Search for the cell housing the specified text and yield its (X, Y) center coordinate. 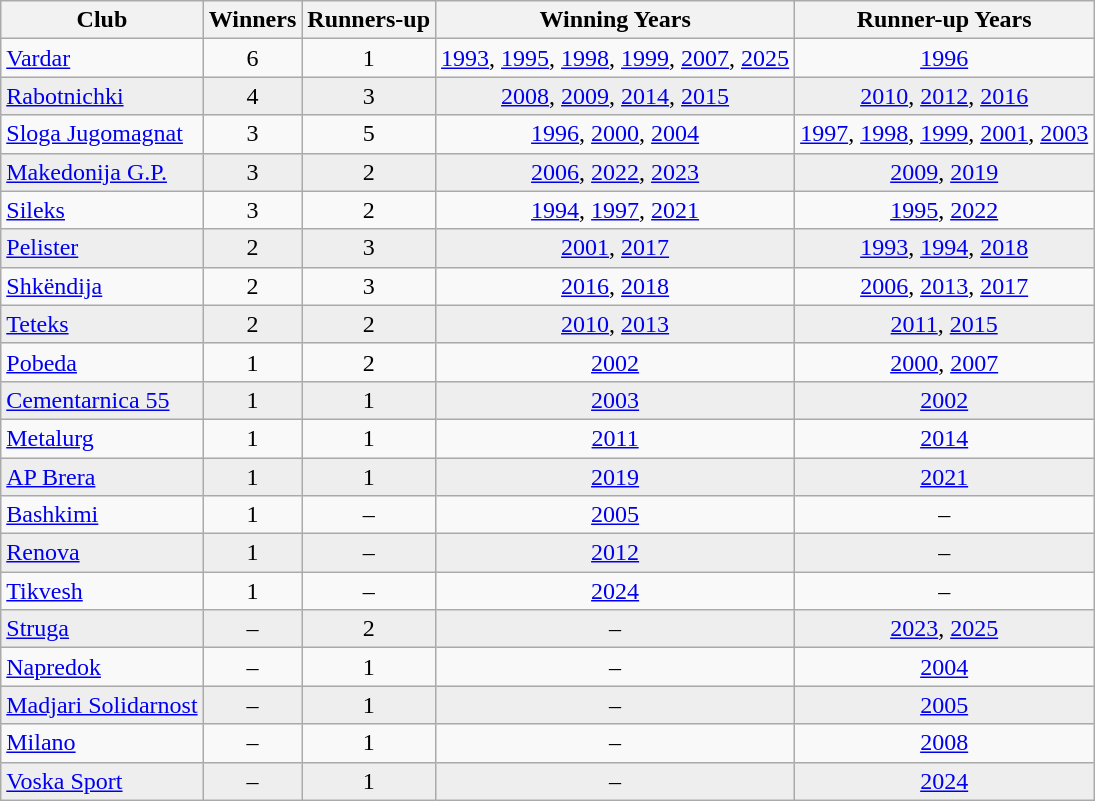
Bashkimi (102, 515)
2021 (944, 477)
6 (252, 58)
Metalurg (102, 438)
1995, 2022 (944, 210)
1996 (944, 58)
Madjari Solidarnost (102, 705)
1996, 2000, 2004 (616, 134)
2006, 2022, 2023 (616, 172)
2011 (616, 438)
4 (252, 96)
Milano (102, 743)
2014 (944, 438)
2003 (616, 400)
1994, 1997, 2021 (616, 210)
Napredok (102, 667)
2016, 2018 (616, 286)
2008, 2009, 2014, 2015 (616, 96)
Club (102, 20)
2019 (616, 477)
Runners-up (369, 20)
1997, 1998, 1999, 2001, 2003 (944, 134)
Sileks (102, 210)
Winning Years (616, 20)
5 (369, 134)
2001, 2017 (616, 248)
AP Brera (102, 477)
Sloga Jugomagnat (102, 134)
Pobeda (102, 362)
2010, 2012, 2016 (944, 96)
Cementarnica 55 (102, 400)
2000, 2007 (944, 362)
2010, 2013 (616, 324)
Voska Sport (102, 781)
1993, 1994, 2018 (944, 248)
Rabotnichki (102, 96)
Shkëndija (102, 286)
2006, 2013, 2017 (944, 286)
Teteks (102, 324)
Winners (252, 20)
Renova (102, 553)
2008 (944, 743)
2009, 2019 (944, 172)
2023, 2025 (944, 629)
Makedonija G.P. (102, 172)
Struga (102, 629)
2004 (944, 667)
Runner-up Years (944, 20)
2011, 2015 (944, 324)
Tikvesh (102, 591)
Vardar (102, 58)
2012 (616, 553)
1993, 1995, 1998, 1999, 2007, 2025 (616, 58)
Pelister (102, 248)
